Pinpoint the cell where the given text exists, returning its (X, Y) midpoint coordinate. 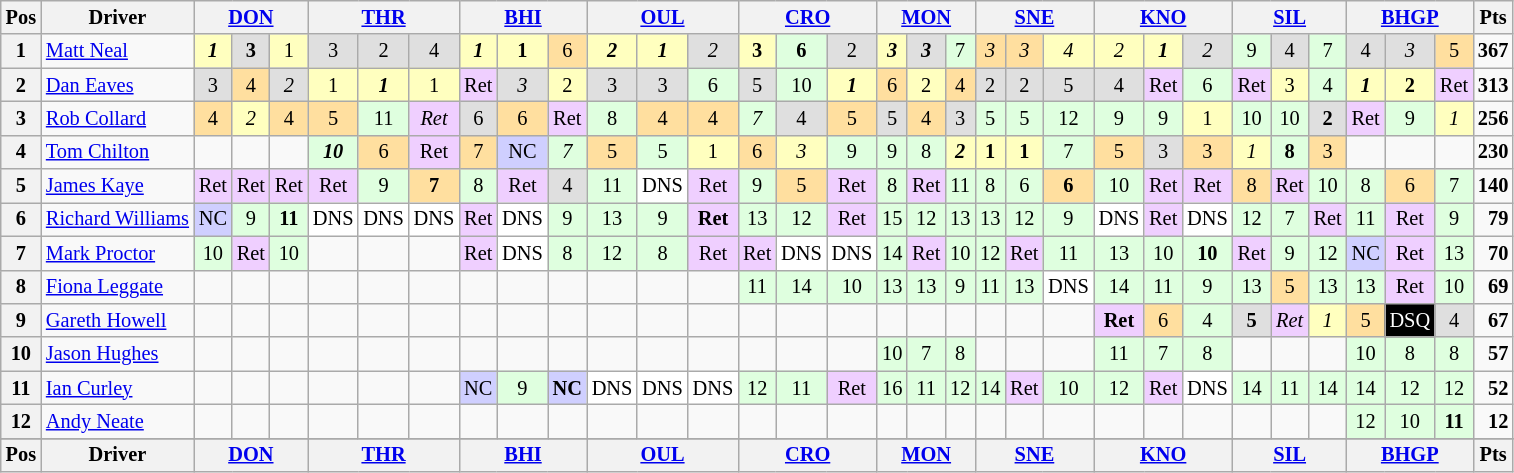
16 (892, 388)
313 (1493, 85)
Gareth Howell (118, 320)
367 (1493, 51)
Tom Chilton (118, 152)
James Kaye (118, 186)
69 (1493, 287)
Jason Hughes (118, 354)
Richard Williams (118, 219)
Matt Neal (118, 51)
140 (1493, 186)
Andy Neate (118, 421)
DSQ (1410, 320)
15 (892, 219)
230 (1493, 152)
79 (1493, 219)
Rob Collard (118, 118)
256 (1493, 118)
57 (1493, 354)
52 (1493, 388)
Dan Eaves (118, 85)
Fiona Leggate (118, 287)
67 (1493, 320)
70 (1493, 253)
Mark Proctor (118, 253)
Ian Curley (118, 388)
